Search for the cell housing the specified text and yield its [X, Y] center coordinate. 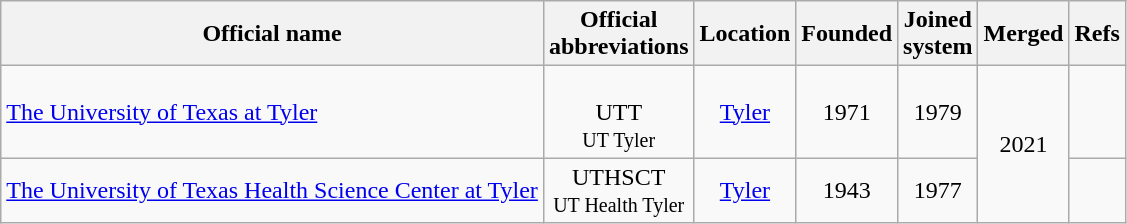
The University of Texas at Tyler [272, 112]
The University of Texas Health Science Center at Tyler [272, 190]
1971 [847, 112]
Refs [1097, 34]
1943 [847, 190]
UTHSCTUT Health Tyler [618, 190]
UTTUT Tyler [618, 112]
Merged [1024, 34]
Official name [272, 34]
Founded [847, 34]
Location [745, 34]
Joinedsystem [938, 34]
1979 [938, 112]
1977 [938, 190]
2021 [1024, 144]
Officialabbreviations [618, 34]
